Determine the (X, Y) coordinate at the center of the cell enclosing the given text.  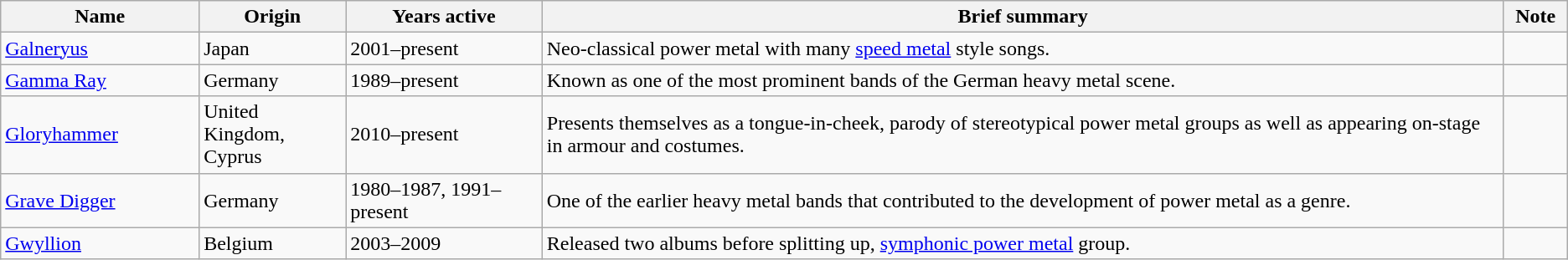
1980–1987, 1991–present (444, 201)
2003–2009 (444, 243)
Gwyllion (101, 243)
United Kingdom, Cyprus (273, 135)
Known as one of the most prominent bands of the German heavy metal scene. (1023, 80)
Gamma Ray (101, 80)
Name (101, 17)
Galneryus (101, 48)
Note (1535, 17)
One of the earlier heavy metal bands that contributed to the development of power metal as a genre. (1023, 201)
Grave Digger (101, 201)
Japan (273, 48)
2010–present (444, 135)
Gloryhammer (101, 135)
Neo-classical power metal with many speed metal style songs. (1023, 48)
1989–present (444, 80)
Years active (444, 17)
Origin (273, 17)
2001–present (444, 48)
Brief summary (1023, 17)
Presents themselves as a tongue-in-cheek, parody of stereotypical power metal groups as well as appearing on-stage in armour and costumes. (1023, 135)
Released two albums before splitting up, symphonic power metal group. (1023, 243)
Belgium (273, 243)
